Output the (X, Y) coordinate of the center of the cell containing the given text.  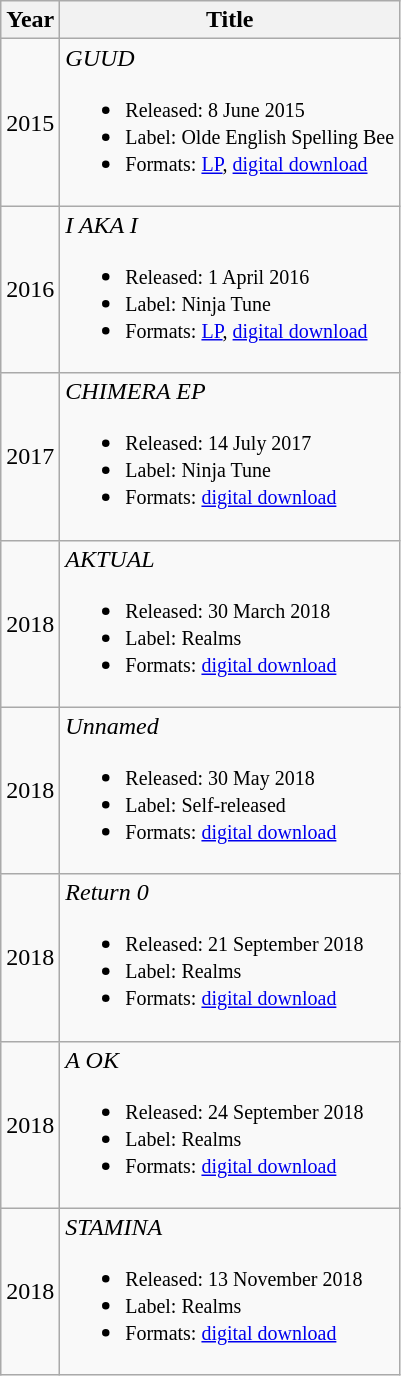
CHIMERA EPReleased: 14 July 2017Label: Ninja TuneFormats: digital download (230, 456)
2015 (30, 122)
2016 (30, 290)
Return 0Released: 21 September 2018Label: RealmsFormats: digital download (230, 958)
Year (30, 20)
STAMINAReleased: 13 November 2018Label: RealmsFormats: digital download (230, 1292)
UnnamedReleased: 30 May 2018Label: Self-releasedFormats: digital download (230, 790)
GUUDReleased: 8 June 2015Label: Olde English Spelling BeeFormats: LP, digital download (230, 122)
2017 (30, 456)
I AKA IReleased: 1 April 2016Label: Ninja TuneFormats: LP, digital download (230, 290)
A OKReleased: 24 September 2018Label: RealmsFormats: digital download (230, 1124)
AKTUALReleased: 30 March 2018Label: RealmsFormats: digital download (230, 624)
Title (230, 20)
